Extract the [X, Y] coordinate from the center of the cell holding the provided text.  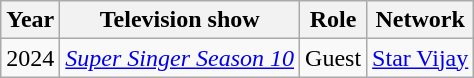
Network [420, 20]
Year [30, 20]
Guest [334, 58]
Role [334, 20]
2024 [30, 58]
Super Singer Season 10 [180, 58]
Star Vijay [420, 58]
Television show [180, 20]
